Search for the cell housing the specified text and yield its (X, Y) center coordinate. 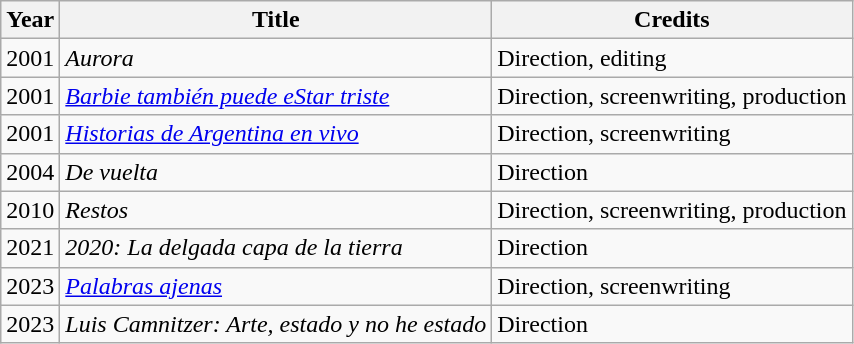
Barbie también puede eStar triste (276, 96)
Year (30, 20)
Title (276, 20)
Palabras ajenas (276, 286)
Credits (672, 20)
Restos (276, 210)
2021 (30, 248)
De vuelta (276, 172)
Historias de Argentina en vivo (276, 134)
Direction, editing (672, 58)
Luis Camnitzer: Arte, estado y no he estado (276, 324)
2020: La delgada capa de la tierra (276, 248)
2004 (30, 172)
Aurora (276, 58)
2010 (30, 210)
